Capture the cell that displays the provided text and extract its [X, Y] central coordinate. 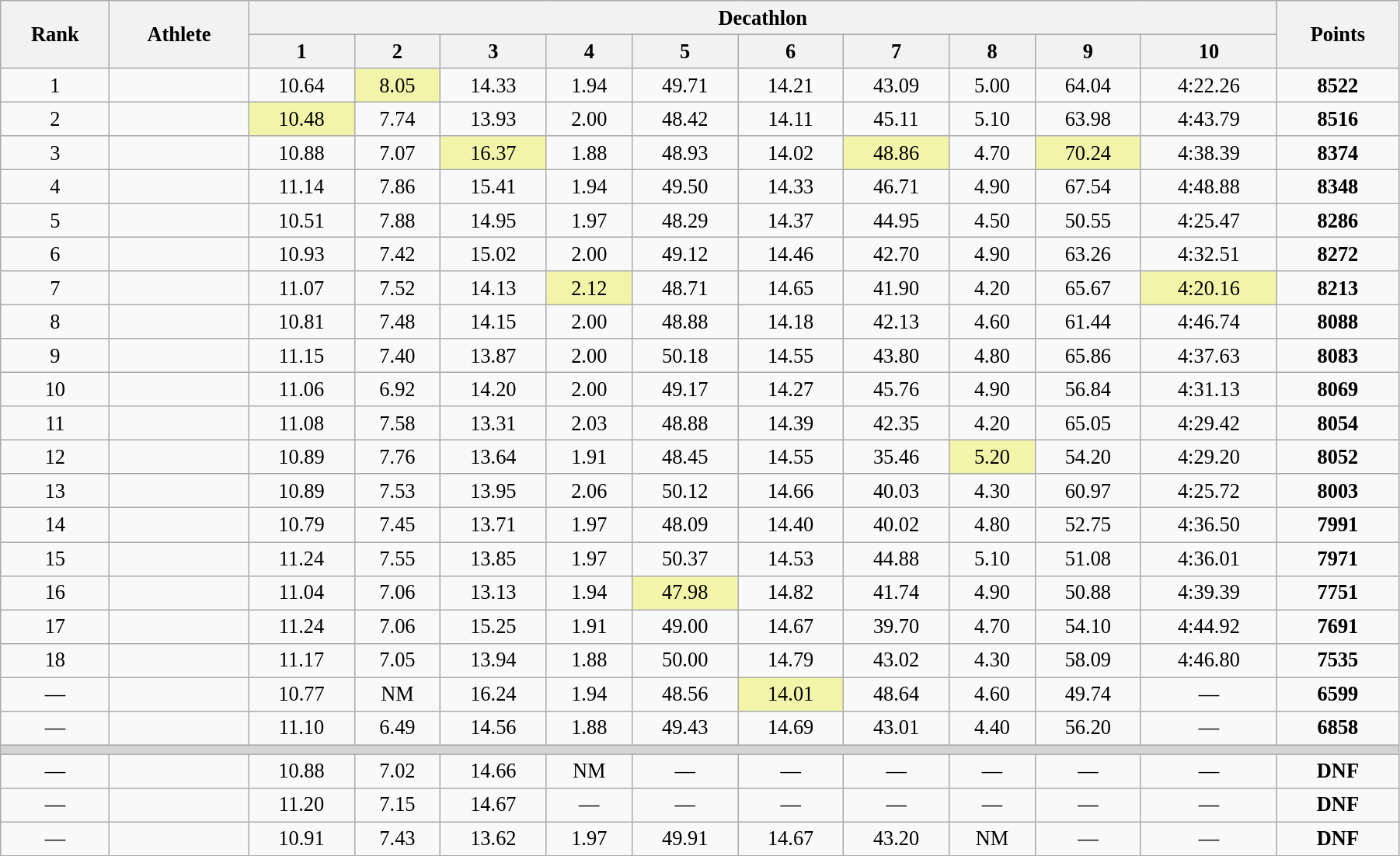
4:36.01 [1209, 558]
42.70 [897, 254]
8272 [1338, 254]
5.20 [993, 457]
49.91 [685, 839]
4:44.92 [1209, 626]
4:39.39 [1209, 593]
13.87 [493, 356]
48.64 [897, 694]
52.75 [1088, 525]
4:25.72 [1209, 491]
6858 [1338, 728]
7535 [1338, 660]
12 [55, 457]
13.95 [493, 491]
48.09 [685, 525]
18 [55, 660]
39.70 [897, 626]
50.00 [685, 660]
4:29.20 [1209, 457]
14.79 [791, 660]
8374 [1338, 153]
63.98 [1088, 119]
7.42 [398, 254]
43.80 [897, 356]
8069 [1338, 389]
11.17 [301, 660]
48.93 [685, 153]
60.97 [1088, 491]
7.05 [398, 660]
10.77 [301, 694]
10.64 [301, 85]
7.07 [398, 153]
11.04 [301, 593]
10.48 [301, 119]
14.82 [791, 593]
14.39 [791, 423]
48.45 [685, 457]
4:20.16 [1209, 288]
Athlete [179, 34]
43.01 [897, 728]
49.17 [685, 389]
4:36.50 [1209, 525]
16 [55, 593]
16.37 [493, 153]
14.20 [493, 389]
13.31 [493, 423]
13.93 [493, 119]
7.40 [398, 356]
10.51 [301, 221]
10.79 [301, 525]
8052 [1338, 457]
7.02 [398, 771]
8286 [1338, 221]
4:29.42 [1209, 423]
43.09 [897, 85]
8083 [1338, 356]
4:38.39 [1209, 153]
7.76 [398, 457]
10.93 [301, 254]
16.24 [493, 694]
43.20 [897, 839]
49.74 [1088, 694]
13 [55, 491]
8522 [1338, 85]
10.81 [301, 322]
14.53 [791, 558]
Rank [55, 34]
15.25 [493, 626]
65.05 [1088, 423]
50.37 [685, 558]
46.71 [897, 186]
41.74 [897, 593]
44.95 [897, 221]
40.03 [897, 491]
48.42 [685, 119]
4:46.74 [1209, 322]
14.02 [791, 153]
13.64 [493, 457]
4:43.79 [1209, 119]
7.43 [398, 839]
17 [55, 626]
4:32.51 [1209, 254]
47.98 [685, 593]
6.49 [398, 728]
44.88 [897, 558]
51.08 [1088, 558]
50.55 [1088, 221]
7.53 [398, 491]
11.14 [301, 186]
7.52 [398, 288]
8088 [1338, 322]
7.15 [398, 805]
4:46.80 [1209, 660]
14 [55, 525]
40.02 [897, 525]
8003 [1338, 491]
45.76 [897, 389]
43.02 [897, 660]
65.67 [1088, 288]
13.85 [493, 558]
7.86 [398, 186]
49.00 [685, 626]
11.07 [301, 288]
49.12 [685, 254]
67.54 [1088, 186]
4.40 [993, 728]
6599 [1338, 694]
14.01 [791, 694]
13.94 [493, 660]
14.18 [791, 322]
13.13 [493, 593]
Points [1338, 34]
11.20 [301, 805]
41.90 [897, 288]
7.48 [398, 322]
8213 [1338, 288]
11.06 [301, 389]
15 [55, 558]
14.69 [791, 728]
Decathlon [763, 17]
49.71 [685, 85]
48.29 [685, 221]
7.74 [398, 119]
45.11 [897, 119]
65.86 [1088, 356]
10.91 [301, 839]
4:22.26 [1209, 85]
42.35 [897, 423]
6.92 [398, 389]
8054 [1338, 423]
48.86 [897, 153]
13.62 [493, 839]
11.10 [301, 728]
14.11 [791, 119]
11 [55, 423]
8348 [1338, 186]
14.46 [791, 254]
7691 [1338, 626]
14.21 [791, 85]
5.00 [993, 85]
14.15 [493, 322]
48.56 [685, 694]
4:37.63 [1209, 356]
11.15 [301, 356]
50.12 [685, 491]
56.84 [1088, 389]
42.13 [897, 322]
7991 [1338, 525]
2.06 [589, 491]
54.10 [1088, 626]
50.18 [685, 356]
8.05 [398, 85]
14.65 [791, 288]
15.02 [493, 254]
35.46 [897, 457]
4:31.13 [1209, 389]
7751 [1338, 593]
8516 [1338, 119]
11.08 [301, 423]
14.13 [493, 288]
50.88 [1088, 593]
49.50 [685, 186]
14.56 [493, 728]
64.04 [1088, 85]
4.50 [993, 221]
70.24 [1088, 153]
48.71 [685, 288]
49.43 [685, 728]
4:48.88 [1209, 186]
4:25.47 [1209, 221]
14.37 [791, 221]
7.88 [398, 221]
14.40 [791, 525]
63.26 [1088, 254]
56.20 [1088, 728]
7.45 [398, 525]
2.03 [589, 423]
14.27 [791, 389]
7971 [1338, 558]
2.12 [589, 288]
58.09 [1088, 660]
7.55 [398, 558]
61.44 [1088, 322]
15.41 [493, 186]
54.20 [1088, 457]
13.71 [493, 525]
7.58 [398, 423]
14.95 [493, 221]
